Detect which cell encompasses the target text, then output its (X, Y) center coordinate. 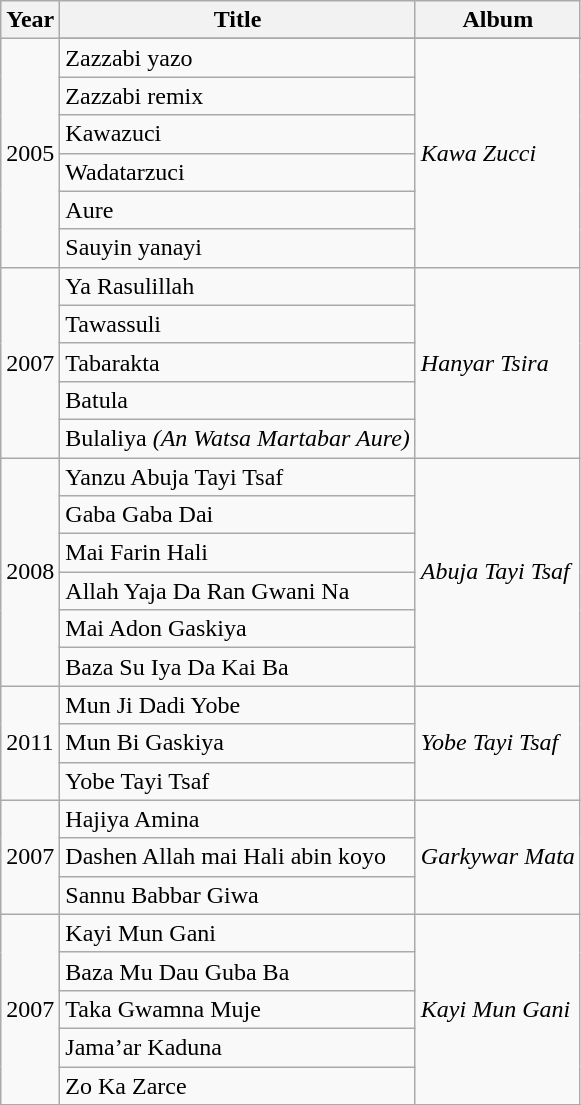
Baza Su Iya Da Kai Ba (238, 667)
Zazzabi yazo (238, 58)
Wadatarzuci (238, 172)
Batula (238, 400)
Jama’ar Kaduna (238, 1047)
Dashen Allah mai Hali abin koyo (238, 857)
Kawa Zucci (498, 153)
Yanzu Abuja Tayi Tsaf (238, 477)
Sauyin yanayi (238, 248)
Garkywar Mata (498, 857)
Sannu Babbar Giwa (238, 895)
Allah Yaja Da Ran Gwani Na (238, 591)
Album (498, 20)
Mun Ji Dadi Yobe (238, 705)
2011 (30, 743)
Aure (238, 210)
Tawassuli (238, 324)
Zo Ka Zarce (238, 1085)
Hanyar Tsira (498, 362)
2005 (30, 153)
Ya Rasulillah (238, 286)
Abuja Tayi Tsaf (498, 572)
Zazzabi remix (238, 96)
Mai Adon Gaskiya (238, 629)
Hajiya Amina (238, 819)
Baza Mu Dau Guba Ba (238, 971)
Kawazuci (238, 134)
Title (238, 20)
Tabarakta (238, 362)
Mai Farin Hali (238, 553)
2008 (30, 572)
Mun Bi Gaskiya (238, 743)
Bulaliya (An Watsa Martabar Aure) (238, 438)
Taka Gwamna Muje (238, 1009)
Year (30, 20)
Gaba Gaba Dai (238, 515)
